Scan for the cell matching the given text and deliver its (X, Y) coordinate at center. 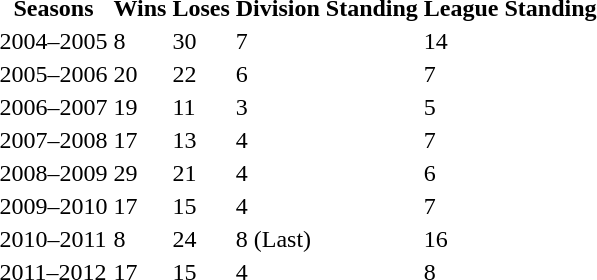
6 (326, 74)
11 (201, 107)
3 (326, 107)
15 (201, 206)
13 (201, 140)
8 (Last) (326, 239)
22 (201, 74)
24 (201, 239)
30 (201, 41)
21 (201, 173)
20 (140, 74)
29 (140, 173)
7 (326, 41)
19 (140, 107)
